From the cell containing the given text, extract its center point as [X, Y] coordinate. 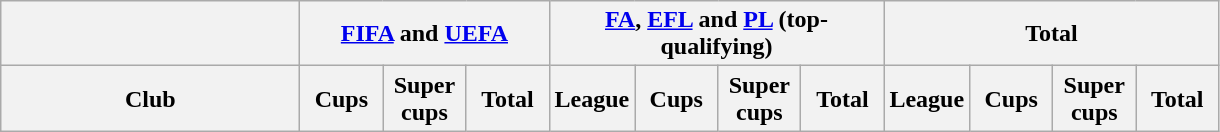
FIFA and UEFA [424, 34]
Club [150, 98]
FA, EFL and PL (top-qualifying) [716, 34]
